Identify which cell holds the provided text, then report its (X, Y) central coordinate. 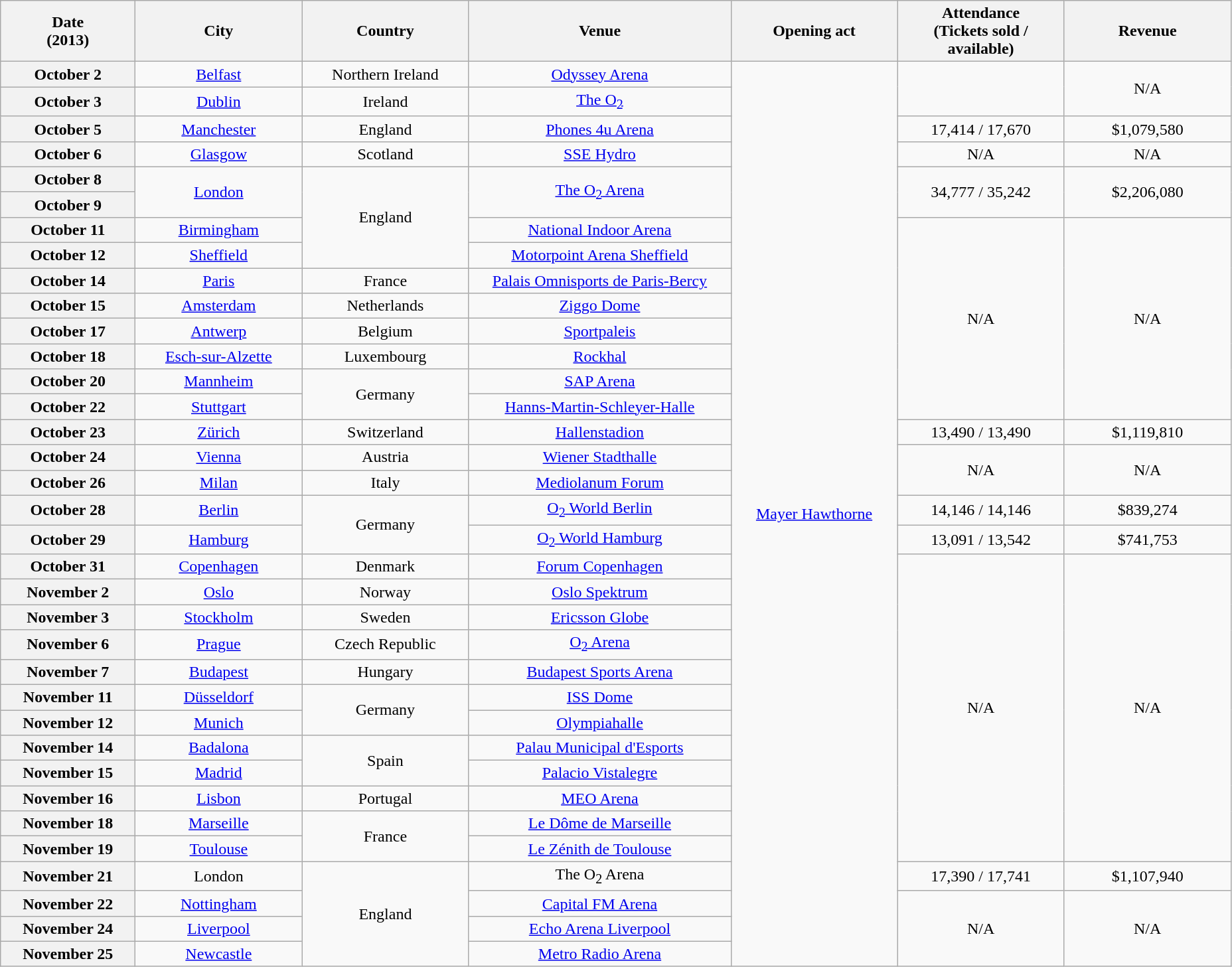
November 14 (68, 748)
Toulouse (219, 849)
October 26 (68, 483)
Badalona (219, 748)
Italy (385, 483)
Budapest (219, 672)
Ireland (385, 102)
October 15 (68, 306)
November 22 (68, 903)
$2,206,080 (1147, 192)
Sportpaleis (600, 331)
November 16 (68, 798)
$1,107,940 (1147, 876)
Switzerland (385, 432)
Hallenstadion (600, 432)
October 20 (68, 382)
Budapest Sports Arena (600, 672)
Palau Municipal d'Esports (600, 748)
October 18 (68, 356)
Denmark (385, 567)
November 12 (68, 723)
National Indoor Arena (600, 230)
Copenhagen (219, 567)
Sweden (385, 617)
$1,079,580 (1147, 129)
Berlin (219, 510)
October 11 (68, 230)
Attendance(Tickets sold / available) (981, 31)
Manchester (219, 129)
November 3 (68, 617)
Stuttgart (219, 407)
$1,119,810 (1147, 432)
17,390 / 17,741 (981, 876)
Portugal (385, 798)
SSE Hydro (600, 154)
Rockhal (600, 356)
Stockholm (219, 617)
November 18 (68, 824)
Czech Republic (385, 644)
Prague (219, 644)
November 2 (68, 592)
Opening act (814, 31)
Paris (219, 281)
Düsseldorf (219, 697)
Belgium (385, 331)
Antwerp (219, 331)
Mayer Hawthorne (814, 514)
17,414 / 17,670 (981, 129)
Venue (600, 31)
Liverpool (219, 929)
Palais Omnisports de Paris-Bercy (600, 281)
Zürich (219, 432)
Hamburg (219, 539)
Madrid (219, 773)
13,490 / 13,490 (981, 432)
October 5 (68, 129)
Milan (219, 483)
October 8 (68, 179)
O2 World Hamburg (600, 539)
November 21 (68, 876)
Hungary (385, 672)
Luxembourg (385, 356)
14,146 / 14,146 (981, 510)
MEO Arena (600, 798)
November 15 (68, 773)
November 25 (68, 954)
Spain (385, 761)
Metro Radio Arena (600, 954)
Amsterdam (219, 306)
Oslo Spektrum (600, 592)
November 24 (68, 929)
November 19 (68, 849)
October 17 (68, 331)
November 7 (68, 672)
Mediolanum Forum (600, 483)
Marseille (219, 824)
Norway (385, 592)
Nottingham (219, 903)
Forum Copenhagen (600, 567)
13,091 / 13,542 (981, 539)
Munich (219, 723)
Date(2013) (68, 31)
Motorpoint Arena Sheffield (600, 256)
Mannheim (219, 382)
SAP Arena (600, 382)
Sheffield (219, 256)
Glasgow (219, 154)
October 22 (68, 407)
October 3 (68, 102)
Palacio Vistalegre (600, 773)
Wiener Stadthalle (600, 457)
November 11 (68, 697)
October 14 (68, 281)
Ziggo Dome (600, 306)
Oslo (219, 592)
Revenue (1147, 31)
Lisbon (219, 798)
The O2 (600, 102)
October 29 (68, 539)
October 31 (68, 567)
October 23 (68, 432)
Austria (385, 457)
O2 Arena (600, 644)
Northern Ireland (385, 74)
October 9 (68, 204)
Echo Arena Liverpool (600, 929)
Ericsson Globe (600, 617)
Olympiahalle (600, 723)
Phones 4u Arena (600, 129)
ISS Dome (600, 697)
Le Dôme de Marseille (600, 824)
Le Zénith de Toulouse (600, 849)
Esch-sur-Alzette (219, 356)
Capital FM Arena (600, 903)
$839,274 (1147, 510)
October 6 (68, 154)
Scotland (385, 154)
November 6 (68, 644)
October 28 (68, 510)
October 12 (68, 256)
Odyssey Arena (600, 74)
$741,753 (1147, 539)
34,777 / 35,242 (981, 192)
October 2 (68, 74)
Country (385, 31)
O2 World Berlin (600, 510)
City (219, 31)
Birmingham (219, 230)
Newcastle (219, 954)
October 24 (68, 457)
Vienna (219, 457)
Hanns-Martin-Schleyer-Halle (600, 407)
Dublin (219, 102)
Belfast (219, 74)
Netherlands (385, 306)
